Provide the (X, Y) coordinate of the cell's center where the given text is located.  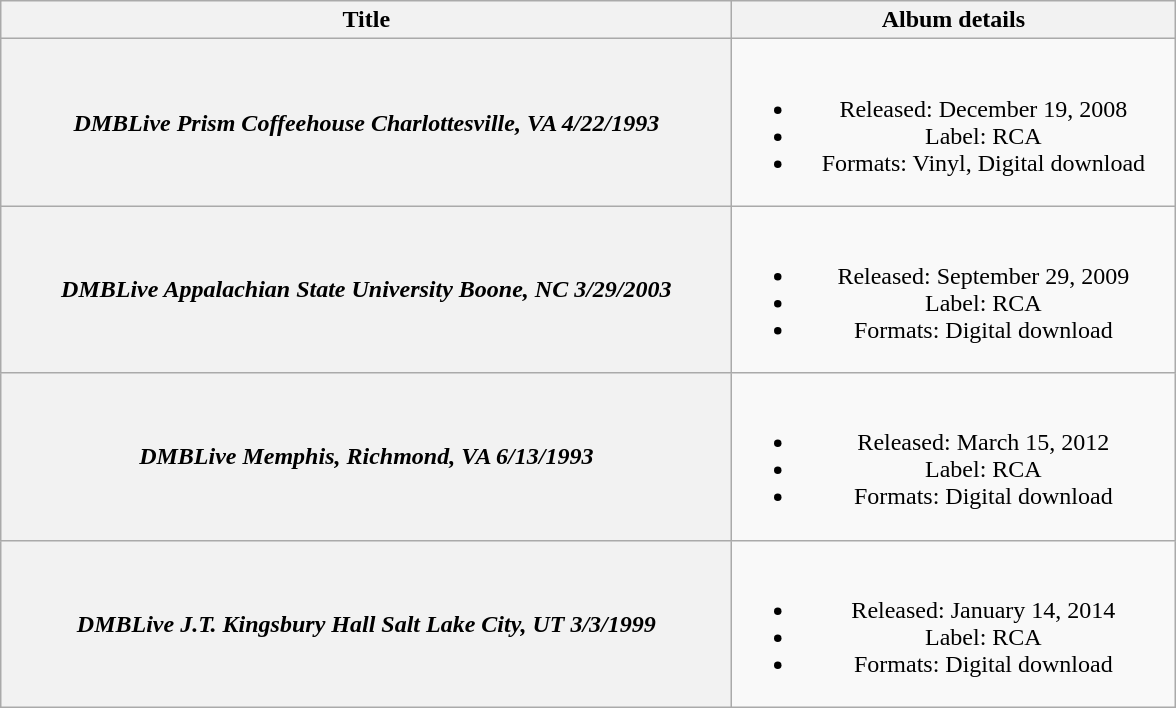
Released: December 19, 2008Label: RCAFormats: Vinyl, Digital download (954, 122)
Album details (954, 20)
Released: March 15, 2012Label: RCAFormats: Digital download (954, 456)
DMBLive J.T. Kingsbury Hall Salt Lake City, UT 3/3/1999 (366, 624)
DMBLive Appalachian State University Boone, NC 3/29/2003 (366, 290)
DMBLive Prism Coffeehouse Charlottesville, VA 4/22/1993 (366, 122)
Title (366, 20)
Released: January 14, 2014Label: RCAFormats: Digital download (954, 624)
Released: September 29, 2009Label: RCAFormats: Digital download (954, 290)
DMBLive Memphis, Richmond, VA 6/13/1993 (366, 456)
